Detect which cell encompasses the target text, then output its (x, y) center coordinate. 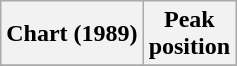
Chart (1989) (72, 34)
Peakposition (189, 34)
